For the text-containing cell, return its midpoint in (X, Y) coordinate format. 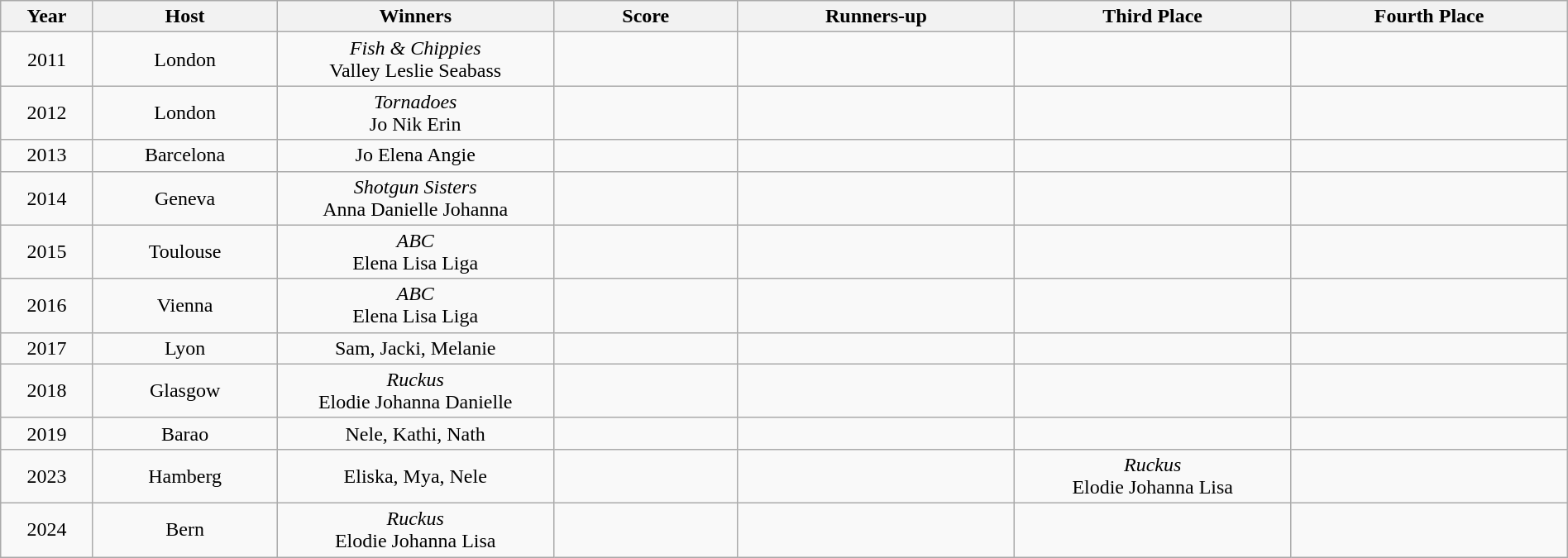
Host (185, 17)
Barcelona (185, 155)
2024 (46, 529)
Score (645, 17)
Geneva (185, 198)
TornadoesJo Nik Erin (415, 112)
2018 (46, 390)
2023 (46, 476)
Fish & ChippiesValley Leslie Seabass (415, 60)
RuckusElodie Johanna Danielle (415, 390)
2019 (46, 433)
Glasgow (185, 390)
Shotgun SistersAnna Danielle Johanna (415, 198)
Nele, Kathi, Nath (415, 433)
2015 (46, 251)
Eliska, Mya, Nele (415, 476)
Toulouse (185, 251)
Runners-up (876, 17)
Barao (185, 433)
2014 (46, 198)
Year (46, 17)
Third Place (1153, 17)
Fourth Place (1429, 17)
2016 (46, 306)
Lyon (185, 348)
Bern (185, 529)
2012 (46, 112)
Jo Elena Angie (415, 155)
Winners (415, 17)
Sam, Jacki, Melanie (415, 348)
Hamberg (185, 476)
2017 (46, 348)
2011 (46, 60)
2013 (46, 155)
Vienna (185, 306)
